Search for the cell housing the specified text and yield its (x, y) center coordinate. 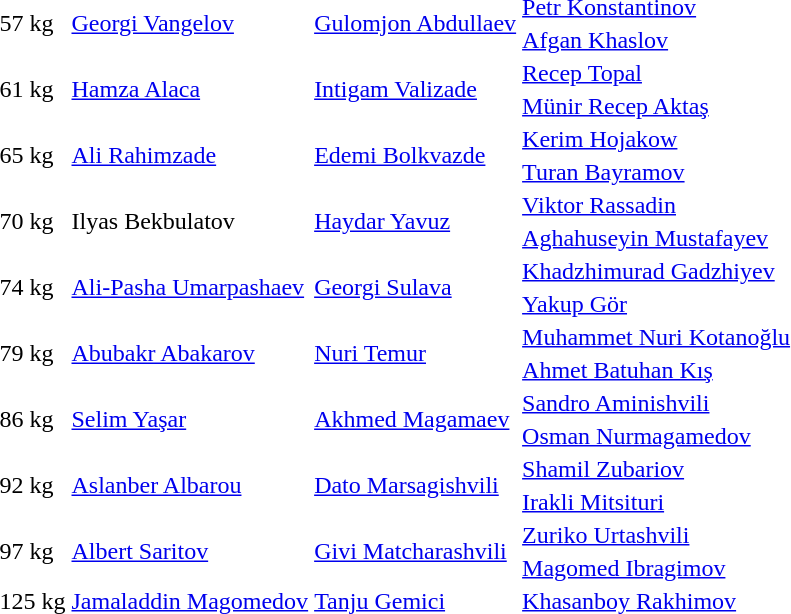
Ali Rahimzade (190, 156)
Georgi Sulava (416, 288)
Dato Marsagishvili (416, 486)
Nuri Temur (416, 354)
Hamza Alaca (190, 90)
Akhmed Magamaev (416, 420)
Edemi Bolkvazde (416, 156)
Aslanber Albarou (190, 486)
Abubakr Abakarov (190, 354)
Ilyas Bekbulatov (190, 222)
Givi Matcharashvili (416, 552)
Intigam Valizade (416, 90)
Albert Saritov (190, 552)
Ali-Pasha Umarpashaev (190, 288)
Selim Yaşar (190, 420)
Haydar Yavuz (416, 222)
